Provide the (x, y) coordinate of the cell's center where the given text is located.  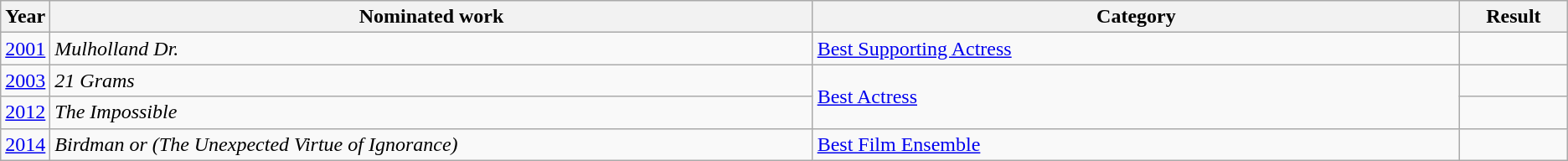
Best Actress (1136, 96)
Best Supporting Actress (1136, 49)
2001 (25, 49)
Mulholland Dr. (431, 49)
21 Grams (431, 80)
2003 (25, 80)
The Impossible (431, 112)
Result (1514, 17)
Category (1136, 17)
Birdman or (The Unexpected Virtue of Ignorance) (431, 144)
2014 (25, 144)
2012 (25, 112)
Year (25, 17)
Best Film Ensemble (1136, 144)
Nominated work (431, 17)
